Pinpoint the cell where the given text exists, returning its (X, Y) midpoint coordinate. 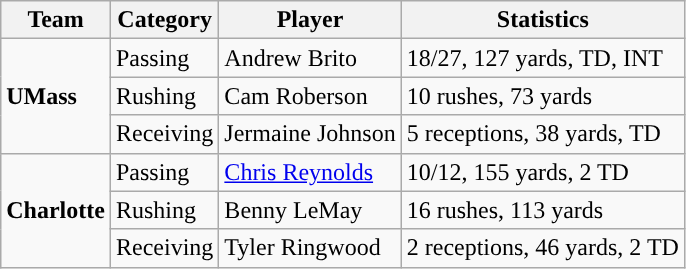
Team (56, 20)
16 rushes, 113 yards (542, 210)
10 rushes, 73 yards (542, 96)
Chris Reynolds (310, 172)
Benny LeMay (310, 210)
Charlotte (56, 210)
Category (164, 20)
18/27, 127 yards, TD, INT (542, 58)
10/12, 155 yards, 2 TD (542, 172)
Statistics (542, 20)
Jermaine Johnson (310, 134)
Cam Roberson (310, 96)
UMass (56, 96)
Tyler Ringwood (310, 248)
2 receptions, 46 yards, 2 TD (542, 248)
Player (310, 20)
Andrew Brito (310, 58)
5 receptions, 38 yards, TD (542, 134)
